Provide the (X, Y) coordinate of the cell's center where the given text is located.  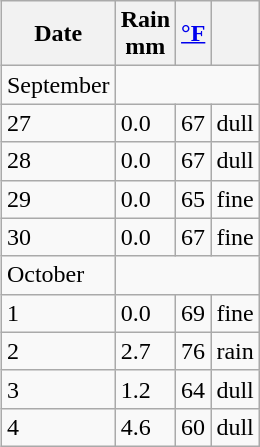
October (58, 275)
27 (58, 123)
4 (58, 427)
1 (58, 313)
Rainmm (145, 34)
rain (235, 351)
30 (58, 237)
69 (194, 313)
°F (194, 34)
September (58, 85)
60 (194, 427)
2 (58, 351)
28 (58, 161)
76 (194, 351)
29 (58, 199)
65 (194, 199)
64 (194, 389)
Date (58, 34)
2.7 (145, 351)
3 (58, 389)
1.2 (145, 389)
4.6 (145, 427)
